Capture the cell that displays the provided text and extract its [x, y] central coordinate. 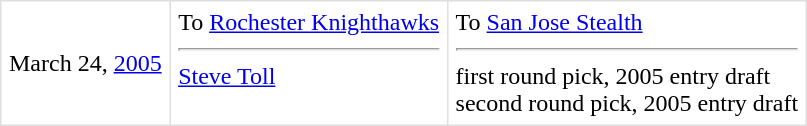
To San Jose Stealth first round pick, 2005 entry draftsecond round pick, 2005 entry draft [626, 63]
March 24, 2005 [86, 63]
To Rochester Knighthawks Steve Toll [308, 63]
